Determine the [X, Y] coordinate at the center of the cell enclosing the given text.  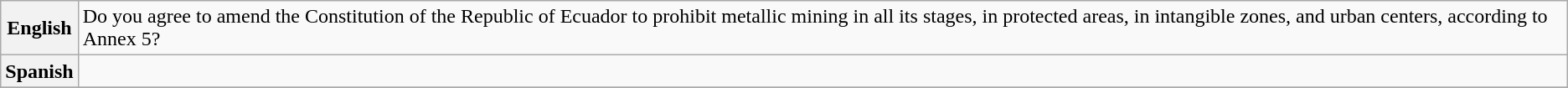
English [39, 28]
Spanish [39, 71]
